For the text-containing cell, return its midpoint in [X, Y] coordinate format. 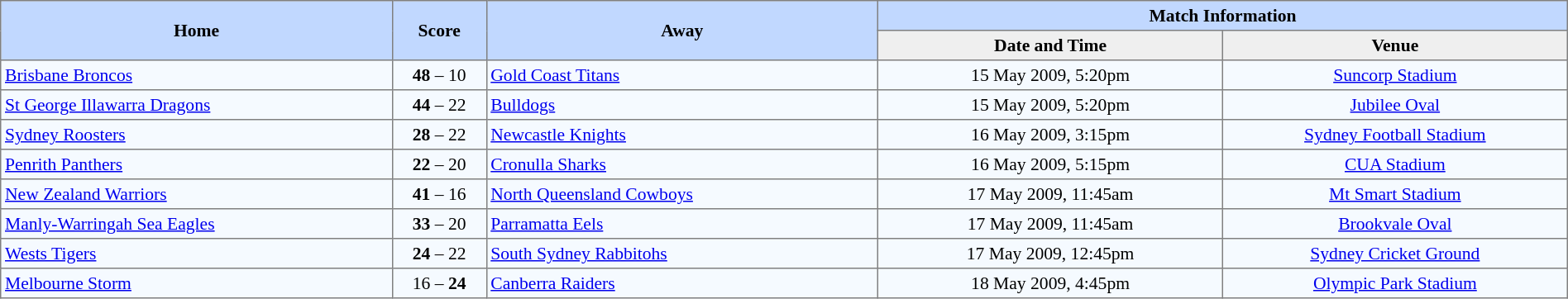
Home [197, 31]
Canberra Raiders [682, 283]
Suncorp Stadium [1394, 75]
Score [439, 31]
41 – 16 [439, 194]
28 – 22 [439, 135]
South Sydney Rabbitohs [682, 254]
18 May 2009, 4:45pm [1050, 283]
33 – 20 [439, 224]
Melbourne Storm [197, 283]
CUA Stadium [1394, 164]
Bulldogs [682, 105]
Cronulla Sharks [682, 164]
Date and Time [1050, 45]
Wests Tigers [197, 254]
17 May 2009, 12:45pm [1050, 254]
48 – 10 [439, 75]
North Queensland Cowboys [682, 194]
Manly-Warringah Sea Eagles [197, 224]
Jubilee Oval [1394, 105]
St George Illawarra Dragons [197, 105]
24 – 22 [439, 254]
Sydney Cricket Ground [1394, 254]
Penrith Panthers [197, 164]
44 – 22 [439, 105]
22 – 20 [439, 164]
Olympic Park Stadium [1394, 283]
New Zealand Warriors [197, 194]
Sydney Football Stadium [1394, 135]
Brookvale Oval [1394, 224]
16 May 2009, 3:15pm [1050, 135]
16 May 2009, 5:15pm [1050, 164]
Newcastle Knights [682, 135]
Parramatta Eels [682, 224]
Brisbane Broncos [197, 75]
Venue [1394, 45]
Mt Smart Stadium [1394, 194]
Gold Coast Titans [682, 75]
16 – 24 [439, 283]
Away [682, 31]
Match Information [1223, 16]
Sydney Roosters [197, 135]
